Output the (x, y) coordinate of the center of the cell containing the given text.  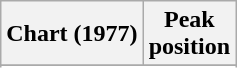
Chart (1977) (72, 34)
Peakposition (189, 34)
